Search for the cell housing the specified text and yield its [x, y] center coordinate. 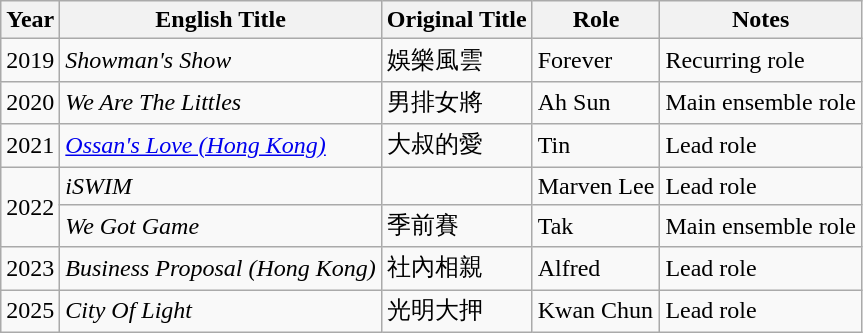
We Are The Littles [221, 102]
We Got Game [221, 226]
Forever [596, 60]
Ah Sun [596, 102]
Notes [761, 20]
English Title [221, 20]
Showman's Show [221, 60]
男排女將 [456, 102]
2022 [30, 206]
社內相親 [456, 268]
2021 [30, 146]
季前賽 [456, 226]
Recurring role [761, 60]
Ossan's Love (Hong Kong) [221, 146]
2019 [30, 60]
Year [30, 20]
光明大押 [456, 312]
City Of Light [221, 312]
2025 [30, 312]
大叔的愛 [456, 146]
Tin [596, 146]
Role [596, 20]
2023 [30, 268]
Marven Lee [596, 185]
Alfred [596, 268]
Business Proposal (Hong Kong) [221, 268]
Tak [596, 226]
2020 [30, 102]
Kwan Chun [596, 312]
Original Title [456, 20]
iSWIM [221, 185]
娛樂風雲 [456, 60]
